Find where the given text appears and provide that cell's center as (x, y) coordinate. 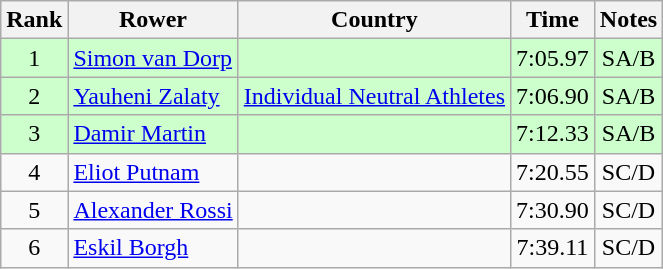
Individual Neutral Athletes (374, 96)
Eliot Putnam (153, 172)
Time (553, 20)
Country (374, 20)
Yauheni Zalaty (153, 96)
6 (34, 248)
Rower (153, 20)
Simon van Dorp (153, 58)
Alexander Rossi (153, 210)
7:39.11 (553, 248)
Notes (628, 20)
7:30.90 (553, 210)
3 (34, 134)
7:20.55 (553, 172)
5 (34, 210)
7:12.33 (553, 134)
7:05.97 (553, 58)
Damir Martin (153, 134)
Eskil Borgh (153, 248)
7:06.90 (553, 96)
1 (34, 58)
2 (34, 96)
4 (34, 172)
Rank (34, 20)
